Determine the (x, y) coordinate at the center of the cell enclosing the given text.  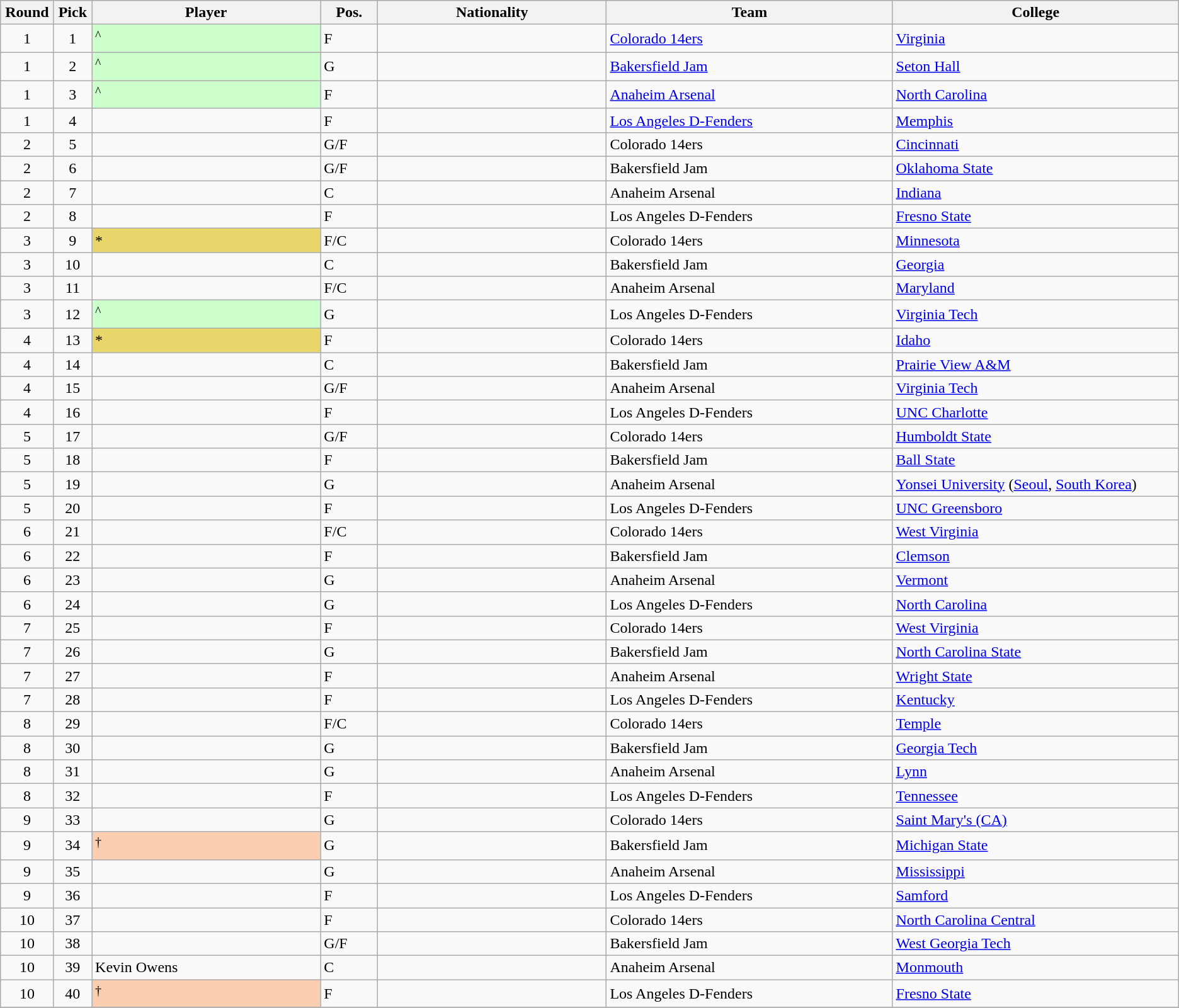
Nationality (493, 13)
40 (72, 994)
Prairie View A&M (1035, 365)
Ball State (1035, 460)
34 (72, 846)
Wright State (1035, 676)
Memphis (1035, 120)
15 (72, 388)
Pick (72, 13)
35 (72, 871)
33 (72, 820)
Saint Mary's (CA) (1035, 820)
13 (72, 341)
27 (72, 676)
21 (72, 532)
Vermont (1035, 580)
28 (72, 699)
36 (72, 895)
Mississippi (1035, 871)
UNC Greensboro (1035, 508)
Humboldt State (1035, 436)
Lynn (1035, 772)
19 (72, 484)
College (1035, 13)
Seton Hall (1035, 67)
Tennessee (1035, 796)
Team (749, 13)
Player (207, 13)
Minnesota (1035, 241)
Kentucky (1035, 699)
38 (72, 944)
Oklahoma State (1035, 169)
25 (72, 628)
11 (72, 288)
Maryland (1035, 288)
Michigan State (1035, 846)
24 (72, 604)
31 (72, 772)
16 (72, 412)
West Georgia Tech (1035, 944)
14 (72, 365)
Idaho (1035, 341)
UNC Charlotte (1035, 412)
20 (72, 508)
Pos. (349, 13)
17 (72, 436)
22 (72, 556)
North Carolina Central (1035, 920)
32 (72, 796)
39 (72, 968)
18 (72, 460)
Monmouth (1035, 968)
Cincinnati (1035, 145)
12 (72, 315)
Indiana (1035, 193)
23 (72, 580)
Samford (1035, 895)
Yonsei University (Seoul, South Korea) (1035, 484)
Clemson (1035, 556)
Georgia Tech (1035, 748)
Kevin Owens (207, 968)
Round (27, 13)
29 (72, 724)
North Carolina State (1035, 652)
Temple (1035, 724)
26 (72, 652)
Georgia (1035, 264)
37 (72, 920)
Virginia (1035, 39)
30 (72, 748)
